Identify which cell holds the provided text, then report its [x, y] central coordinate. 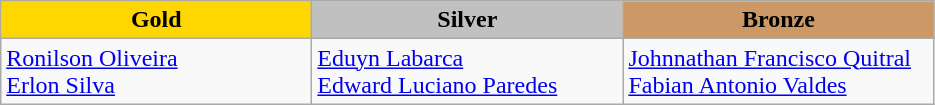
Silver [468, 20]
Ronilson OliveiraErlon Silva [156, 72]
Gold [156, 20]
Eduyn LabarcaEdward Luciano Paredes [468, 72]
Bronze [778, 20]
Johnnathan Francisco QuitralFabian Antonio Valdes [778, 72]
